Determine the [x, y] coordinate at the center of the cell enclosing the given text.  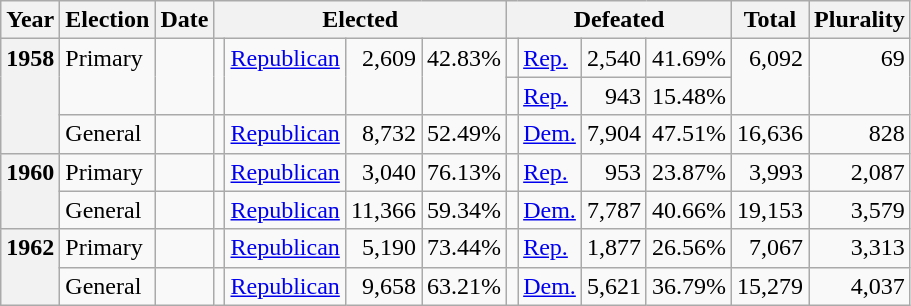
3,993 [770, 172]
2,087 [860, 172]
5,621 [614, 286]
36.79% [688, 286]
16,636 [770, 134]
26.56% [688, 248]
7,904 [614, 134]
3,579 [860, 210]
11,366 [383, 210]
1960 [30, 191]
1958 [30, 96]
4,037 [860, 286]
23.87% [688, 172]
3,313 [860, 248]
41.69% [688, 58]
52.49% [464, 134]
1,877 [614, 248]
Elected [360, 20]
3,040 [383, 172]
69 [860, 77]
7,787 [614, 210]
6,092 [770, 77]
47.51% [688, 134]
Total [770, 20]
Year [30, 20]
953 [614, 172]
63.21% [464, 286]
Date [184, 20]
2,609 [383, 77]
2,540 [614, 58]
Plurality [860, 20]
40.66% [688, 210]
59.34% [464, 210]
76.13% [464, 172]
828 [860, 134]
15,279 [770, 286]
73.44% [464, 248]
Election [108, 20]
19,153 [770, 210]
Defeated [620, 20]
8,732 [383, 134]
5,190 [383, 248]
15.48% [688, 96]
7,067 [770, 248]
9,658 [383, 286]
42.83% [464, 77]
1962 [30, 267]
943 [614, 96]
